Capture the cell that displays the provided text and extract its [x, y] central coordinate. 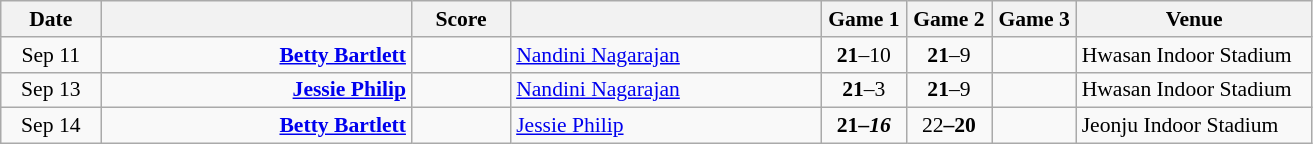
21–16 [864, 126]
Game 3 [1034, 19]
Venue [1194, 19]
Sep 11 [51, 55]
Game 2 [948, 19]
21–10 [864, 55]
Game 1 [864, 19]
Date [51, 19]
Jeonju Indoor Stadium [1194, 126]
Sep 13 [51, 90]
21–3 [864, 90]
Sep 14 [51, 126]
Score [461, 19]
22–20 [948, 126]
